Locate the cell with the specified text and output its (X, Y) center coordinate. 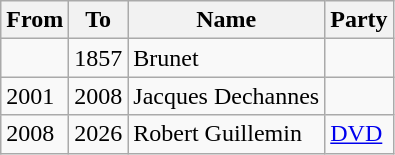
DVD (359, 134)
Jacques Dechannes (226, 96)
Party (359, 20)
1857 (98, 58)
Name (226, 20)
From (35, 20)
To (98, 20)
2026 (98, 134)
2001 (35, 96)
Brunet (226, 58)
Robert Guillemin (226, 134)
